Extract the (X, Y) coordinate from the center of the cell holding the provided text.  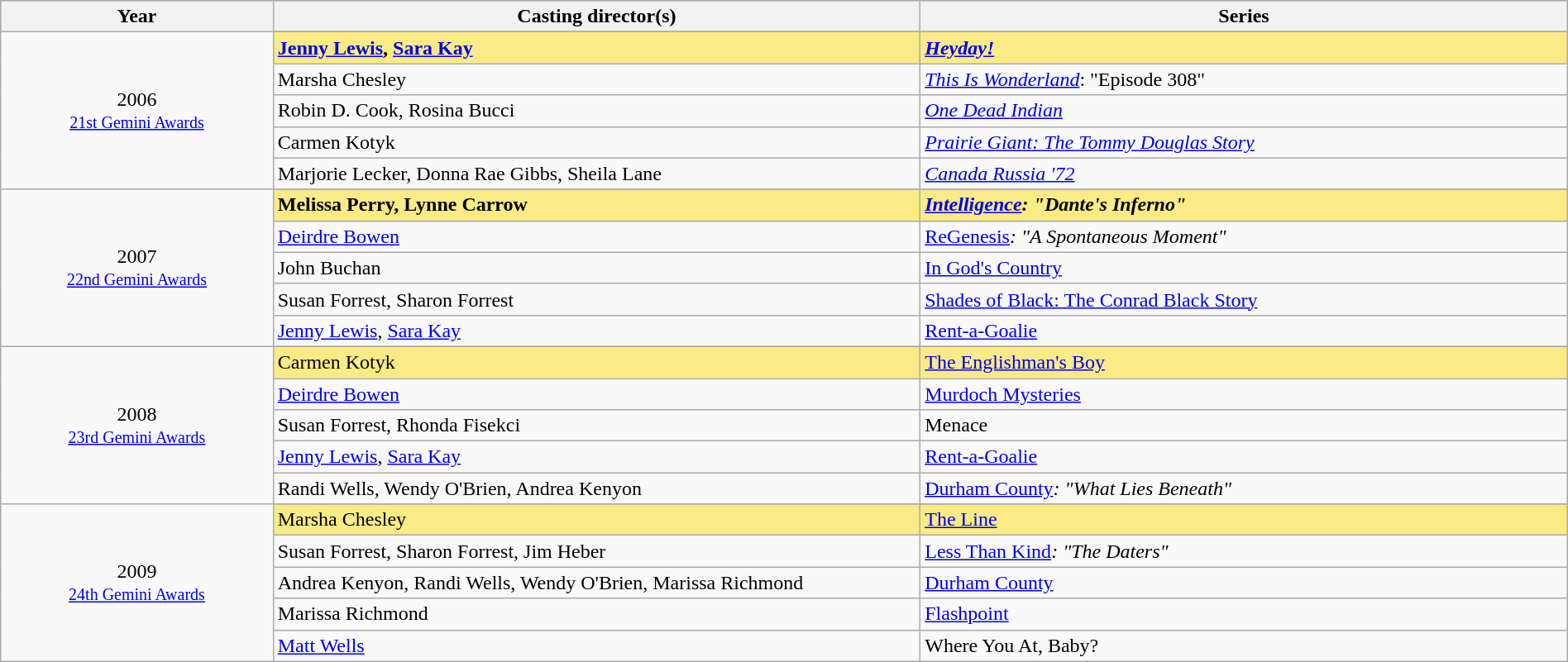
Durham County: "What Lies Beneath" (1244, 488)
ReGenesis: "A Spontaneous Moment" (1244, 236)
Less Than Kind: "The Daters" (1244, 551)
Susan Forrest, Rhonda Fisekci (597, 426)
The Englishman's Boy (1244, 362)
Durham County (1244, 583)
Matt Wells (597, 645)
Series (1244, 17)
Randi Wells, Wendy O'Brien, Andrea Kenyon (597, 488)
2006 21st Gemini Awards (137, 111)
Prairie Giant: The Tommy Douglas Story (1244, 142)
Murdoch Mysteries (1244, 394)
Marissa Richmond (597, 614)
Intelligence: "Dante's Inferno" (1244, 205)
Andrea Kenyon, Randi Wells, Wendy O'Brien, Marissa Richmond (597, 583)
Melissa Perry, Lynne Carrow (597, 205)
Heyday! (1244, 48)
Shades of Black: The Conrad Black Story (1244, 299)
2009 24th Gemini Awards (137, 583)
Marjorie Lecker, Donna Rae Gibbs, Sheila Lane (597, 174)
2008 23rd Gemini Awards (137, 425)
Casting director(s) (597, 17)
One Dead Indian (1244, 111)
Canada Russia '72 (1244, 174)
This Is Wonderland: "Episode 308" (1244, 79)
Year (137, 17)
The Line (1244, 520)
In God's Country (1244, 268)
2007 22nd Gemini Awards (137, 268)
Menace (1244, 426)
John Buchan (597, 268)
Flashpoint (1244, 614)
Robin D. Cook, Rosina Bucci (597, 111)
Susan Forrest, Sharon Forrest (597, 299)
Susan Forrest, Sharon Forrest, Jim Heber (597, 551)
Where You At, Baby? (1244, 645)
